Identify which cell holds the provided text, then report its (x, y) central coordinate. 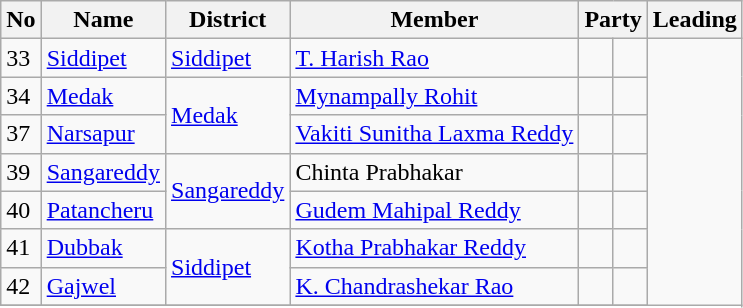
Gajwel (103, 286)
District (228, 20)
Vakiti Sunitha Laxma Reddy (434, 134)
Mynampally Rohit (434, 96)
39 (21, 172)
42 (21, 286)
Leading (694, 20)
Patancheru (103, 210)
Name (103, 20)
No (21, 20)
41 (21, 248)
34 (21, 96)
Narsapur (103, 134)
Dubbak (103, 248)
Gudem Mahipal Reddy (434, 210)
T. Harish Rao (434, 58)
Kotha Prabhakar Reddy (434, 248)
33 (21, 58)
K. Chandrashekar Rao (434, 286)
40 (21, 210)
Chinta Prabhakar (434, 172)
Member (434, 20)
37 (21, 134)
Party (613, 20)
